Return [x, y] of the center of cell containing provided text 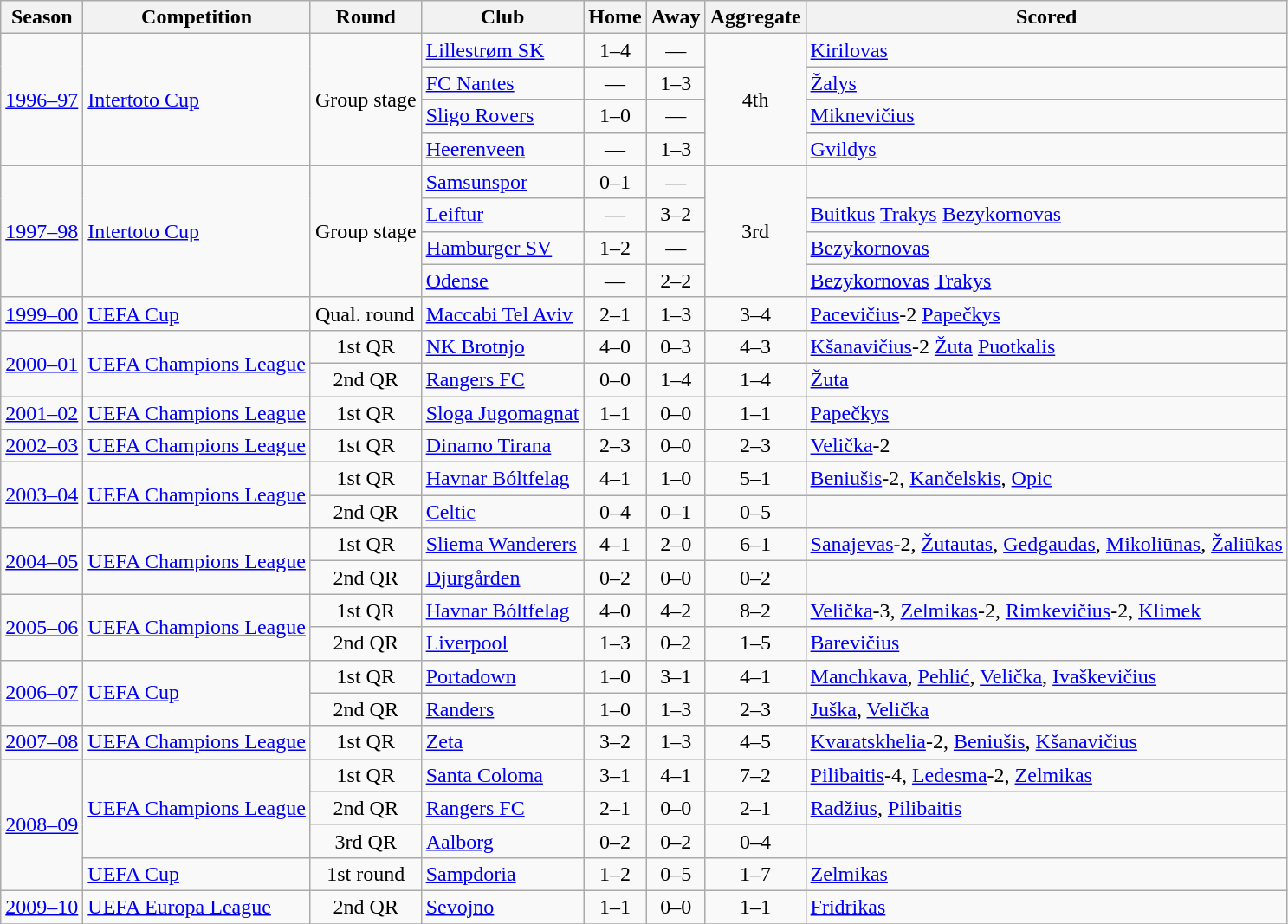
4–2 [676, 611]
Sevojno [502, 907]
Djurgården [502, 578]
Season [42, 17]
5–1 [755, 479]
Kirilovas [1046, 50]
Pacevičius-2 Papečkys [1046, 313]
1997–98 [42, 231]
2009–10 [42, 907]
Round [366, 17]
Hamburger SV [502, 248]
Žalys [1046, 83]
Beniušis-2, Kančelskis, Opic [1046, 479]
3rd QR [366, 841]
Club [502, 17]
2007–08 [42, 742]
Zelmikas [1046, 874]
Manchkava, Pehlić, Velička, Ivaškevičius [1046, 676]
Velička-3, Zelmikas-2, Rimkevičius-2, Klimek [1046, 611]
Pilibaitis-4, Ledesma-2, Zelmikas [1046, 775]
2006–07 [42, 693]
8–2 [755, 611]
Gvildys [1046, 149]
Sanajevas-2, Žutautas, Gedgaudas, Mikoliūnas, Žaliūkas [1046, 545]
Zeta [502, 742]
Scored [1046, 17]
NK Brotnjo [502, 346]
1996–97 [42, 100]
Buitkus Trakys Bezykornovas [1046, 215]
0–3 [676, 346]
4th [755, 100]
Lillestrøm SK [502, 50]
Sampdoria [502, 874]
Sloga Jugomagnat [502, 413]
1999–00 [42, 313]
Bezykornovas [1046, 248]
Dinamo Tirana [502, 446]
Juška, Velička [1046, 709]
UEFA Europa League [197, 907]
Papečkys [1046, 413]
2–0 [676, 545]
2008–09 [42, 824]
1–7 [755, 874]
Liverpool [502, 643]
2001–02 [42, 413]
1st round [366, 874]
3–4 [755, 313]
1–5 [755, 643]
Sligo Rovers [502, 116]
Aggregate [755, 17]
Odense [502, 281]
3rd [755, 231]
Radžius, Pilibaitis [1046, 808]
Competition [197, 17]
Barevičius [1046, 643]
2–2 [676, 281]
Miknevičius [1046, 116]
FC Nantes [502, 83]
Qual. round [366, 313]
2000–01 [42, 363]
Portadown [502, 676]
Randers [502, 709]
Kšanavičius-2 Žuta Puotkalis [1046, 346]
2003–04 [42, 495]
Fridrikas [1046, 907]
Away [676, 17]
Heerenveen [502, 149]
Samsunspor [502, 182]
Home [615, 17]
2005–06 [42, 627]
6–1 [755, 545]
Kvaratskhelia-2, Beniušis, Kšanavičius [1046, 742]
Aalborg [502, 841]
2004–05 [42, 561]
Bezykornovas Trakys [1046, 281]
4–3 [755, 346]
Velička-2 [1046, 446]
Sliema Wanderers [502, 545]
4–5 [755, 742]
7–2 [755, 775]
Leiftur [502, 215]
Žuta [1046, 379]
2002–03 [42, 446]
Santa Coloma [502, 775]
Maccabi Tel Aviv [502, 313]
Celtic [502, 512]
